For the text-containing cell, return its midpoint in (X, Y) coordinate format. 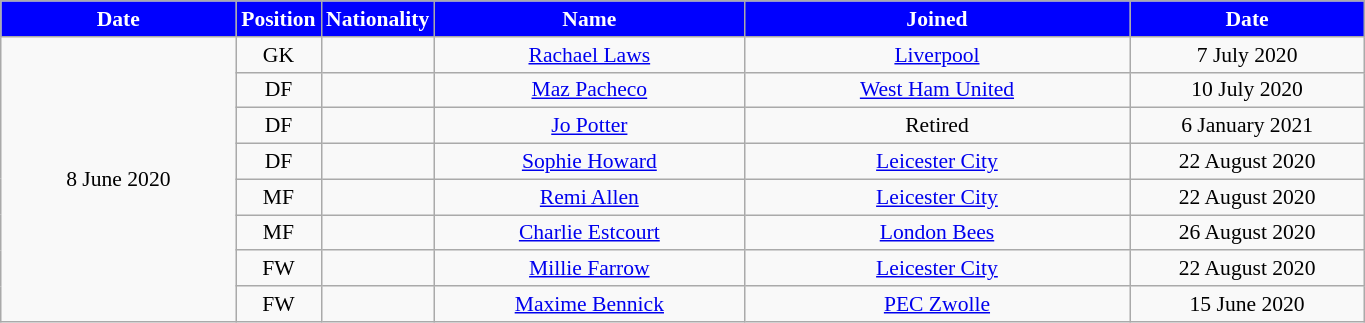
7 July 2020 (1248, 55)
Nationality (378, 19)
Millie Farrow (589, 269)
Name (589, 19)
London Bees (936, 233)
Sophie Howard (589, 162)
Retired (936, 126)
West Ham United (936, 90)
GK (278, 55)
15 June 2020 (1248, 304)
10 July 2020 (1248, 90)
Maxime Bennick (589, 304)
Charlie Estcourt (589, 233)
26 August 2020 (1248, 233)
Joined (936, 19)
Remi Allen (589, 197)
PEC Zwolle (936, 304)
6 January 2021 (1248, 126)
Position (278, 19)
Jo Potter (589, 126)
Liverpool (936, 55)
8 June 2020 (118, 180)
Rachael Laws (589, 55)
Maz Pacheco (589, 90)
